Pinpoint the cell where the given text exists, returning its (X, Y) midpoint coordinate. 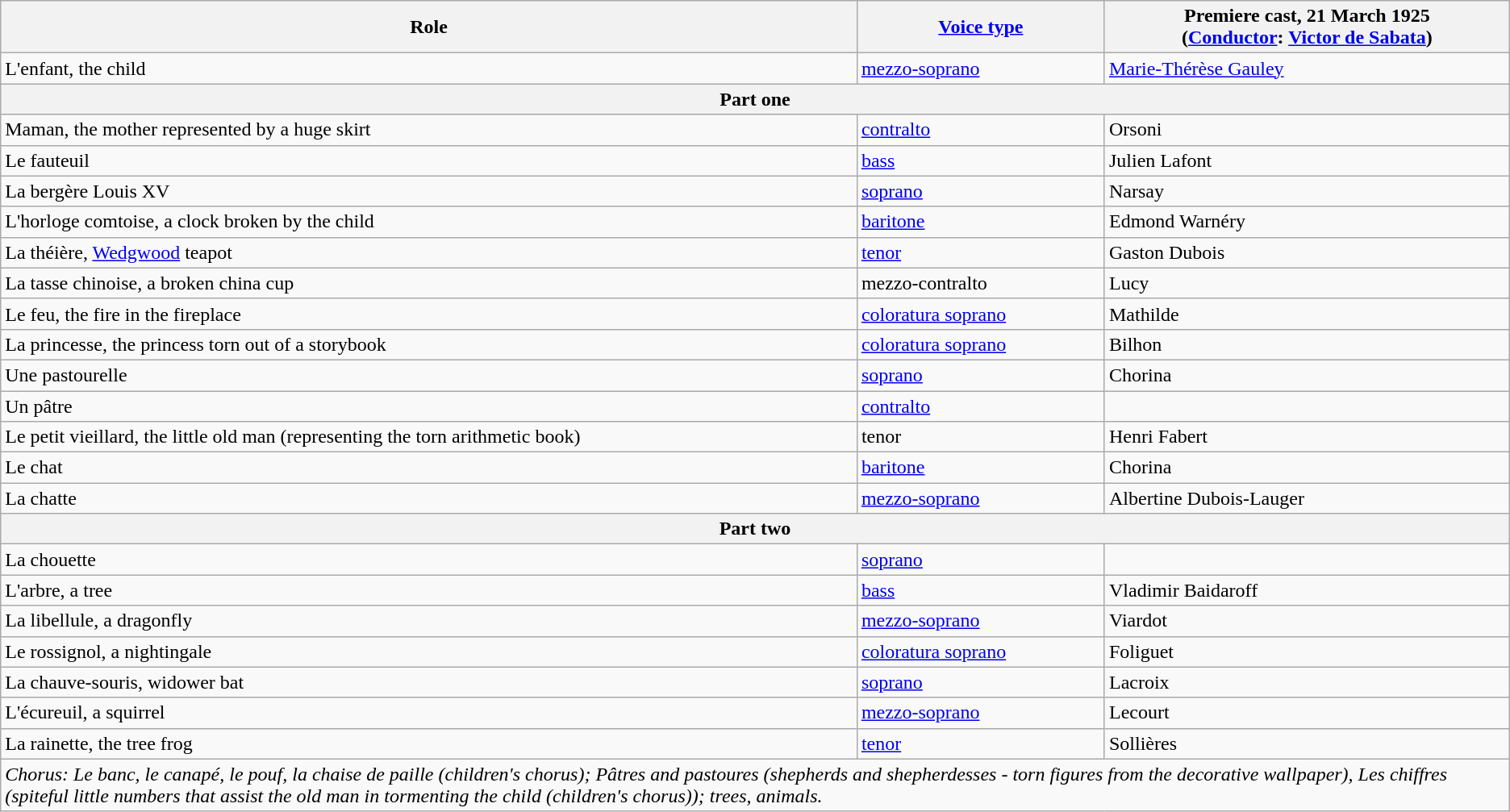
Le petit vieillard, the little old man (representing the torn arithmetic book) (429, 437)
Part one (755, 99)
Une pastourelle (429, 375)
Premiere cast, 21 March 1925(Conductor: Victor de Sabata) (1307, 27)
mezzo-contralto (981, 283)
Foliguet (1307, 652)
Orsoni (1307, 130)
Bilhon (1307, 344)
Le fauteuil (429, 160)
Voice type (981, 27)
L'écureuil, a squirrel (429, 713)
L'enfant, the child (429, 69)
Part two (755, 529)
Le rossignol, a nightingale (429, 652)
La princesse, the princess torn out of a storybook (429, 344)
Le feu, the fire in the fireplace (429, 314)
Vladimir Baidaroff (1307, 590)
Viardot (1307, 621)
Marie-Thérèse Gauley (1307, 69)
La chouette (429, 560)
La théière, Wedgwood teapot (429, 252)
Gaston Dubois (1307, 252)
Julien Lafont (1307, 160)
La tasse chinoise, a broken china cup (429, 283)
Lecourt (1307, 713)
Albertine Dubois-Lauger (1307, 498)
La rainette, the tree frog (429, 743)
Lacroix (1307, 682)
L'arbre, a tree (429, 590)
Maman, the mother represented by a huge skirt (429, 130)
Edmond Warnéry (1307, 222)
Un pâtre (429, 406)
Lucy (1307, 283)
La bergère Louis XV (429, 191)
Role (429, 27)
Le chat (429, 468)
L'horloge comtoise, a clock broken by the child (429, 222)
Mathilde (1307, 314)
La libellule, a dragonfly (429, 621)
La chauve-souris, widower bat (429, 682)
La chatte (429, 498)
Sollières (1307, 743)
Narsay (1307, 191)
Henri Fabert (1307, 437)
